Scan for the cell matching the given text and deliver its (x, y) coordinate at center. 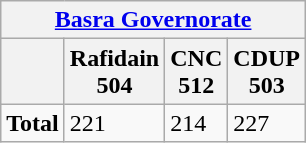
Basra Governorate (154, 20)
221 (114, 123)
CDUP503 (267, 72)
Total (33, 123)
227 (267, 123)
CNC512 (196, 72)
Rafidain504 (114, 72)
214 (196, 123)
